Extract the (X, Y) coordinate from the center of the cell holding the provided text.  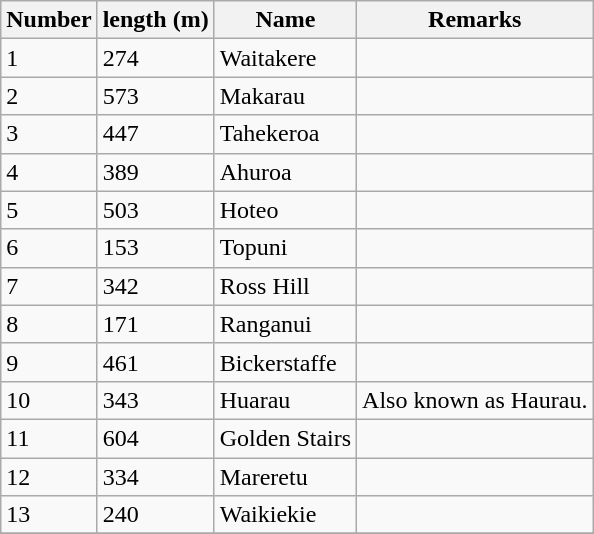
334 (156, 477)
Name (285, 20)
Makarau (285, 96)
Waitakere (285, 58)
171 (156, 324)
1 (49, 58)
274 (156, 58)
Golden Stairs (285, 438)
9 (49, 362)
153 (156, 248)
Waikiekie (285, 515)
10 (49, 400)
447 (156, 134)
389 (156, 172)
3 (49, 134)
343 (156, 400)
342 (156, 286)
Also known as Haurau. (475, 400)
573 (156, 96)
2 (49, 96)
604 (156, 438)
Topuni (285, 248)
12 (49, 477)
11 (49, 438)
Ahuroa (285, 172)
7 (49, 286)
240 (156, 515)
Hoteo (285, 210)
Ranganui (285, 324)
Tahekeroa (285, 134)
length (m) (156, 20)
503 (156, 210)
8 (49, 324)
4 (49, 172)
13 (49, 515)
Huarau (285, 400)
Bickerstaffe (285, 362)
Mareretu (285, 477)
Remarks (475, 20)
Number (49, 20)
Ross Hill (285, 286)
461 (156, 362)
6 (49, 248)
5 (49, 210)
